Find where the given text appears and provide that cell's center as [x, y] coordinate. 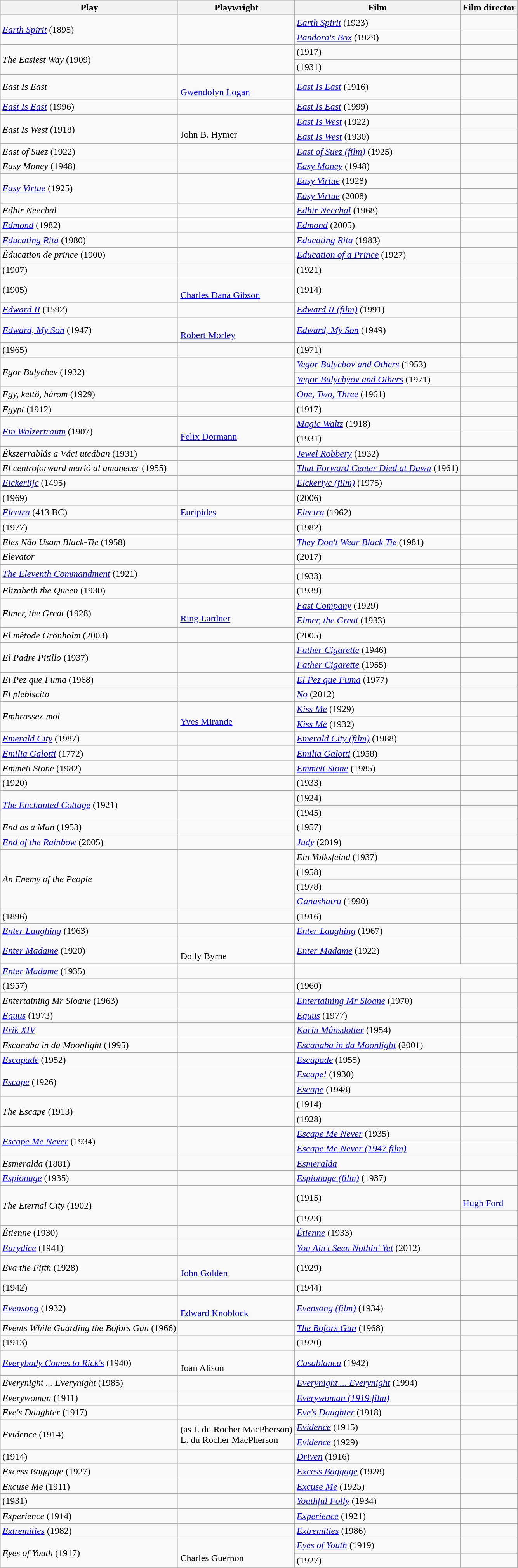
(1965) [89, 350]
Yves Mirande [236, 717]
The Eternal City (1902) [89, 1205]
Escape (1926) [89, 1082]
The Enchanted Cottage (1921) [89, 805]
Evidence (1915) [378, 1427]
Easy Virtue (2008) [378, 195]
(1907) [89, 270]
Escape Me Never (1934) [89, 1141]
Felix Dörmann [236, 431]
Edmond (1982) [89, 225]
Karin Månsdotter (1954) [378, 1030]
The Escape (1913) [89, 1111]
Edward Knoblock [236, 1308]
Educating Rita (1980) [89, 240]
Egypt (1912) [89, 409]
Edward, My Son (1949) [378, 330]
Eyes of Youth (1919) [378, 1545]
Equus (1973) [89, 1015]
Espionage (1935) [89, 1178]
Espionage (film) (1937) [378, 1178]
(1921) [378, 270]
Excess Baggage (1927) [89, 1472]
Enter Madame (1922) [378, 951]
An Enemy of the People [89, 879]
The Eleventh Commandment (1921) [89, 574]
Everynight ... Everynight (1985) [89, 1383]
(1896) [89, 916]
Escanaba in da Moonlight (1995) [89, 1045]
Excuse Me (1911) [89, 1486]
End of the Rainbow (2005) [89, 842]
Emmett Stone (1985) [378, 768]
One, Two, Three (1961) [378, 394]
Gwendolyn Logan [236, 87]
Father Cigarette (1946) [378, 650]
Extremities (1982) [89, 1531]
Emilia Galotti (1958) [378, 753]
East Is West (1918) [89, 129]
Film director [489, 8]
Jewel Robbery (1932) [378, 453]
(1945) [378, 813]
Judy (2019) [378, 842]
Yegor Bulychyov and Others (1971) [378, 379]
Elevator [89, 557]
Emerald City (film) (1988) [378, 739]
Earth Spirit (1895) [89, 30]
Evensong (1932) [89, 1308]
El Pez que Fuma (1977) [378, 680]
Kiss Me (1932) [378, 724]
Electra (413 BC) [89, 513]
Étienne (1930) [89, 1233]
End as a Man (1953) [89, 827]
Educating Rita (1983) [378, 240]
(1944) [378, 1288]
(1960) [378, 986]
Hugh Ford [489, 1198]
Casablanca (1942) [378, 1362]
East Is West (1922) [378, 122]
Earth Spirit (1923) [378, 23]
(1977) [89, 527]
Electra (1962) [378, 513]
Eyes of Youth (1917) [89, 1553]
(1913) [89, 1343]
John B. Hymer [236, 129]
Youthful Folly (1934) [378, 1501]
Evidence (1914) [89, 1434]
Extremities (1986) [378, 1531]
El plebiscito [89, 694]
Emerald City (1987) [89, 739]
Ékszerrablás a Váci utcában (1931) [89, 453]
Eurydice (1941) [89, 1248]
Excess Baggage (1928) [378, 1472]
(1939) [378, 591]
(1958) [378, 872]
East of Suez (1922) [89, 151]
East of Suez (film) (1925) [378, 151]
Easy Virtue (1925) [89, 188]
Ein Volksfeind (1937) [378, 857]
Elckerlijc (1495) [89, 483]
Father Cigarette (1955) [378, 665]
El Padre Pitillo (1937) [89, 657]
They Don't Wear Black Tie (1981) [378, 542]
You Ain't Seen Nothin' Yet (2012) [378, 1248]
(1905) [89, 290]
(1971) [378, 350]
Eve's Daughter (1917) [89, 1412]
Ring Lardner [236, 613]
Film [378, 8]
Elizabeth the Queen (1930) [89, 591]
Entertaining Mr Sloane (1970) [378, 1001]
Emilia Galotti (1772) [89, 753]
Excuse Me (1925) [378, 1486]
Experience (1914) [89, 1516]
Equus (1977) [378, 1015]
Edhir Neechal (1968) [378, 211]
Everynight ... Everynight (1994) [378, 1383]
(1928) [378, 1119]
Eles Não Usam Black-Tie (1958) [89, 542]
Elmer, the Great (1928) [89, 613]
Esmeralda [378, 1163]
(1915) [378, 1198]
Escape! (1930) [378, 1074]
El Pez que Fuma (1968) [89, 680]
Edhir Neechal [89, 211]
Everybody Comes to Rick's (1940) [89, 1362]
(1927) [378, 1560]
Edward II (film) (1991) [378, 310]
Joan Alison [236, 1362]
Evidence (1929) [378, 1442]
Eva the Fifth (1928) [89, 1268]
East Is East (1916) [378, 87]
(2017) [378, 557]
Charles Dana Gibson [236, 290]
Enter Madame (1920) [89, 951]
Euripides [236, 513]
Edward II (1592) [89, 310]
Easy Virtue (1928) [378, 181]
Enter Madame (1935) [89, 971]
Embrassez-moi [89, 717]
Play [89, 8]
(1924) [378, 798]
Escapade (1955) [378, 1060]
Egor Bulychev (1932) [89, 372]
Edward, My Son (1947) [89, 330]
(1916) [378, 916]
Étienne (1933) [378, 1233]
Kiss Me (1929) [378, 709]
Edmond (2005) [378, 225]
(1929) [378, 1268]
Pandora's Box (1929) [378, 37]
That Forward Center Died at Dawn (1961) [378, 468]
Erik XIV [89, 1030]
Dolly Byrne [236, 951]
(1923) [378, 1218]
(1978) [378, 886]
(1969) [89, 498]
East Is East (1999) [378, 107]
Charles Guernon [236, 1553]
Playwright [236, 8]
(as J. du Rocher MacPherson) L. du Rocher MacPherson [236, 1434]
East Is East [89, 87]
Esmeralda (1881) [89, 1163]
El mètode Grönholm (2003) [89, 635]
Entertaining Mr Sloane (1963) [89, 1001]
Driven (1916) [378, 1457]
Everywoman (1911) [89, 1397]
East Is East (1996) [89, 107]
Escape Me Never (1947 film) [378, 1148]
(1982) [378, 527]
Elmer, the Great (1933) [378, 620]
East Is West (1930) [378, 136]
(1942) [89, 1288]
Everywoman (1919 film) [378, 1397]
El centroforward murió al amanecer (1955) [89, 468]
Evensong (film) (1934) [378, 1308]
Elckerlyc (film) (1975) [378, 483]
(2006) [378, 498]
Magic Waltz (1918) [378, 424]
(2005) [378, 635]
Ein Walzertraum (1907) [89, 431]
Events While Guarding the Bofors Gun (1966) [89, 1328]
Enter Laughing (1963) [89, 931]
Egy, kettő, három (1929) [89, 394]
Escape Me Never (1935) [378, 1134]
Experience (1921) [378, 1516]
Fast Company (1929) [378, 605]
Ganashatru (1990) [378, 901]
Enter Laughing (1967) [378, 931]
John Golden [236, 1268]
Yegor Bulychov and Others (1953) [378, 365]
Eve's Daughter (1918) [378, 1412]
Escanaba in da Moonlight (2001) [378, 1045]
The Easiest Way (1909) [89, 59]
Escapade (1952) [89, 1060]
Escape (1948) [378, 1089]
Robert Morley [236, 330]
The Bofors Gun (1968) [378, 1328]
Education of a Prince (1927) [378, 255]
No (2012) [378, 694]
Emmett Stone (1982) [89, 768]
Éducation de prince (1900) [89, 255]
